From the cell containing the given text, extract its center point as (X, Y) coordinate. 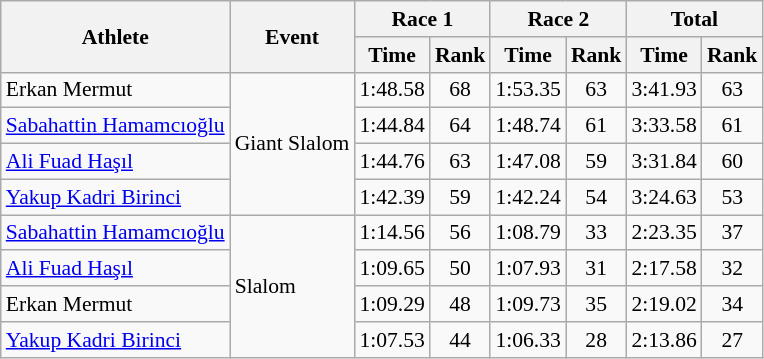
1:44.76 (392, 162)
Slalom (292, 286)
1:06.33 (528, 340)
53 (732, 197)
68 (460, 90)
Race 2 (558, 19)
44 (460, 340)
64 (460, 126)
1:09.29 (392, 304)
3:33.58 (664, 126)
35 (596, 304)
31 (596, 269)
1:53.35 (528, 90)
50 (460, 269)
54 (596, 197)
1:42.24 (528, 197)
1:42.39 (392, 197)
2:19.02 (664, 304)
1:07.53 (392, 340)
28 (596, 340)
1:48.58 (392, 90)
48 (460, 304)
Giant Slalom (292, 143)
32 (732, 269)
1:44.84 (392, 126)
Event (292, 36)
1:09.65 (392, 269)
60 (732, 162)
2:13.86 (664, 340)
Athlete (116, 36)
3:41.93 (664, 90)
3:24.63 (664, 197)
Race 1 (422, 19)
3:31.84 (664, 162)
1:09.73 (528, 304)
27 (732, 340)
37 (732, 233)
Total (694, 19)
34 (732, 304)
33 (596, 233)
2:17.58 (664, 269)
2:23.35 (664, 233)
1:08.79 (528, 233)
56 (460, 233)
1:07.93 (528, 269)
1:48.74 (528, 126)
1:47.08 (528, 162)
1:14.56 (392, 233)
